Return (x, y) of the center of cell containing provided text 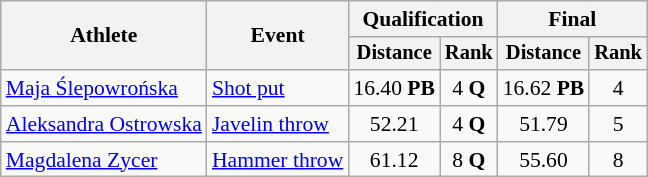
51.79 (544, 124)
4 (618, 88)
Qualification (422, 19)
16.62 PB (544, 88)
52.21 (394, 124)
5 (618, 124)
Javelin throw (278, 124)
Event (278, 36)
Aleksandra Ostrowska (104, 124)
Athlete (104, 36)
Maja Ślepowrońska (104, 88)
Shot put (278, 88)
Final (572, 19)
16.40 PB (394, 88)
